Return the (x, y) coordinate for the center point of the cell that contains the specified text.  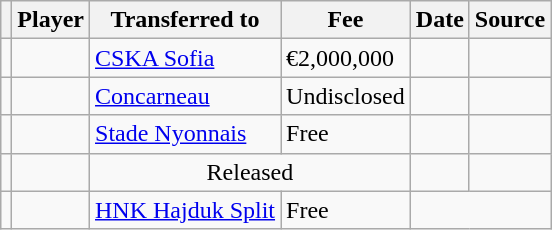
Source (510, 20)
Released (250, 172)
€2,000,000 (346, 58)
Player (51, 20)
Undisclosed (346, 96)
Date (440, 20)
Fee (346, 20)
HNK Hajduk Split (186, 210)
Stade Nyonnais (186, 134)
Concarneau (186, 96)
CSKA Sofia (186, 58)
Transferred to (186, 20)
